Capture the cell that displays the provided text and extract its [x, y] central coordinate. 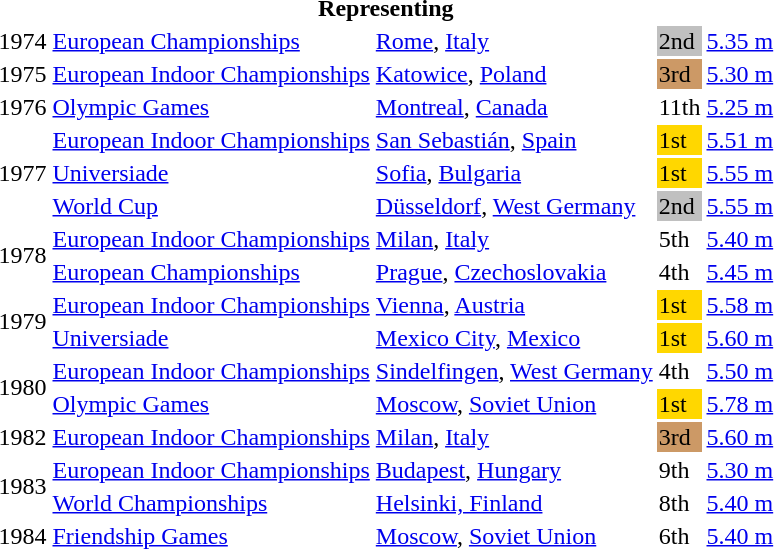
11th [680, 107]
Prague, Czechoslovakia [514, 272]
Budapest, Hungary [514, 470]
Katowice, Poland [514, 74]
Rome, Italy [514, 41]
8th [680, 503]
Sindelfingen, West Germany [514, 371]
World Cup [211, 206]
Helsinki, Finland [514, 503]
5th [680, 239]
World Championships [211, 503]
Moscow, Soviet Union [514, 404]
San Sebastián, Spain [514, 140]
Düsseldorf, West Germany [514, 206]
Montreal, Canada [514, 107]
Mexico City, Mexico [514, 338]
9th [680, 470]
Vienna, Austria [514, 305]
Sofia, Bulgaria [514, 173]
